Output the [x, y] coordinate of the center of the cell containing the given text.  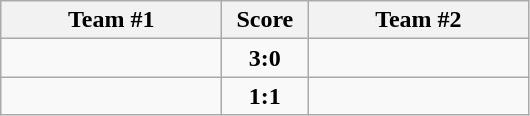
Team #1 [112, 20]
3:0 [265, 58]
Team #2 [418, 20]
1:1 [265, 96]
Score [265, 20]
